Extract the [X, Y] coordinate from the center of the cell holding the provided text.  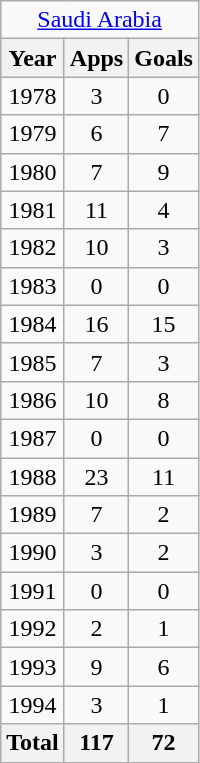
Saudi Arabia [100, 20]
1988 [33, 477]
1987 [33, 438]
1990 [33, 553]
1980 [33, 172]
1979 [33, 134]
1983 [33, 286]
23 [96, 477]
1991 [33, 591]
1992 [33, 629]
Apps [96, 58]
Total [33, 743]
Goals [164, 58]
117 [96, 743]
1989 [33, 515]
72 [164, 743]
1984 [33, 324]
1994 [33, 705]
1978 [33, 96]
Year [33, 58]
1985 [33, 362]
16 [96, 324]
1993 [33, 667]
1982 [33, 248]
1981 [33, 210]
4 [164, 210]
1986 [33, 400]
15 [164, 324]
8 [164, 400]
